Scan for the cell matching the given text and deliver its (X, Y) coordinate at center. 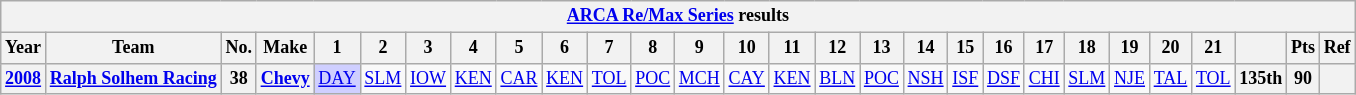
2 (383, 48)
10 (746, 48)
TAL (1170, 78)
14 (926, 48)
Year (24, 48)
CHI (1044, 78)
20 (1170, 48)
7 (608, 48)
5 (519, 48)
Chevy (285, 78)
ARCA Re/Max Series results (678, 16)
IOW (428, 78)
17 (1044, 48)
19 (1130, 48)
MCH (699, 78)
No. (238, 48)
90 (1304, 78)
BLN (838, 78)
12 (838, 48)
13 (882, 48)
Ref (1337, 48)
DSF (1004, 78)
9 (699, 48)
NJE (1130, 78)
8 (653, 48)
2008 (24, 78)
CAR (519, 78)
6 (565, 48)
16 (1004, 48)
Ralph Solhem Racing (133, 78)
4 (473, 48)
DAY (337, 78)
Make (285, 48)
1 (337, 48)
15 (966, 48)
CAY (746, 78)
11 (792, 48)
38 (238, 78)
18 (1087, 48)
135th (1261, 78)
21 (1214, 48)
ISF (966, 78)
Pts (1304, 48)
3 (428, 48)
NSH (926, 78)
Team (133, 48)
